For the text-containing cell, return its midpoint in (x, y) coordinate format. 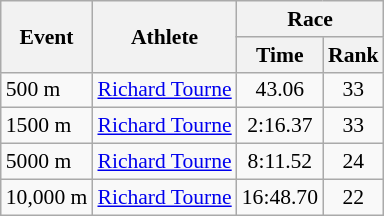
2:16.37 (280, 126)
Event (47, 36)
Athlete (164, 36)
10,000 m (47, 197)
16:48.70 (280, 197)
8:11.52 (280, 162)
Time (280, 55)
5000 m (47, 162)
500 m (47, 90)
24 (354, 162)
Rank (354, 55)
1500 m (47, 126)
22 (354, 197)
Race (310, 19)
43.06 (280, 90)
